From the cell containing the given text, extract its center point as [x, y] coordinate. 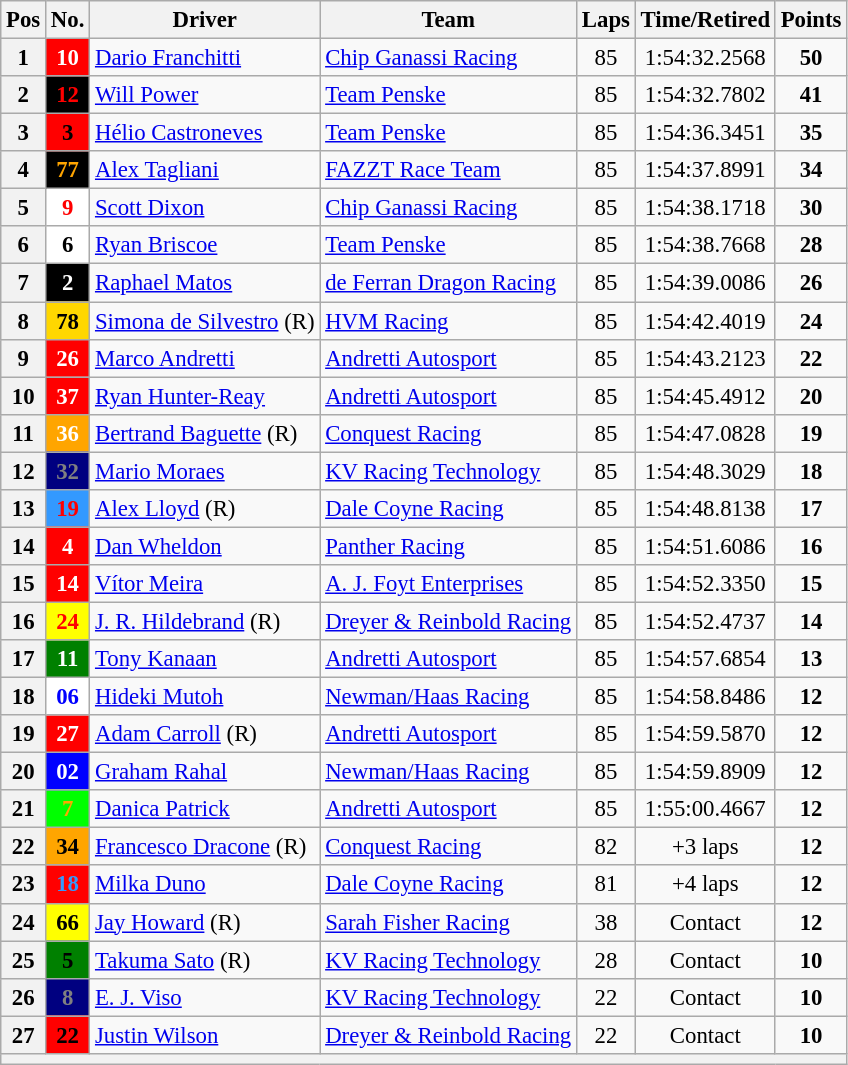
38 [606, 922]
HVM Racing [448, 321]
Danica Patrick [205, 809]
FAZZT Race Team [448, 170]
30 [810, 208]
Simona de Silvestro (R) [205, 321]
1:54:59.5870 [705, 734]
1:54:59.8909 [705, 772]
1:54:36.3451 [705, 133]
82 [606, 847]
1:54:57.6854 [705, 659]
+4 laps [705, 885]
1:54:45.4912 [705, 396]
77 [68, 170]
Laps [606, 20]
1:54:52.3350 [705, 584]
J. R. Hildebrand (R) [205, 621]
1:55:00.4667 [705, 809]
Vítor Meira [205, 584]
1 [24, 58]
Sarah Fisher Racing [448, 922]
Points [810, 20]
1:54:58.8486 [705, 697]
Driver [205, 20]
Adam Carroll (R) [205, 734]
No. [68, 20]
Hélio Castroneves [205, 133]
Alex Tagliani [205, 170]
Alex Lloyd (R) [205, 509]
Pos [24, 20]
1:54:37.8991 [705, 170]
Will Power [205, 95]
Dario Franchitti [205, 58]
Bertrand Baguette (R) [205, 433]
de Ferran Dragon Racing [448, 283]
06 [68, 697]
1:54:43.2123 [705, 358]
Marco Andretti [205, 358]
Takuma Sato (R) [205, 960]
+3 laps [705, 847]
Team [448, 20]
Raphael Matos [205, 283]
81 [606, 885]
A. J. Foyt Enterprises [448, 584]
1:54:42.4019 [705, 321]
66 [68, 922]
Jay Howard (R) [205, 922]
02 [68, 772]
1:54:32.7802 [705, 95]
23 [24, 885]
Francesco Dracone (R) [205, 847]
Ryan Briscoe [205, 245]
1:54:38.1718 [705, 208]
Mario Moraes [205, 471]
41 [810, 95]
Dan Wheldon [205, 546]
37 [68, 396]
Milka Duno [205, 885]
1:54:32.2568 [705, 58]
36 [68, 433]
1:54:51.6086 [705, 546]
1:54:38.7668 [705, 245]
Justin Wilson [205, 1035]
Ryan Hunter-Reay [205, 396]
Graham Rahal [205, 772]
1:54:47.0828 [705, 433]
1:54:39.0086 [705, 283]
25 [24, 960]
35 [810, 133]
78 [68, 321]
Hideki Mutoh [205, 697]
1:54:48.3029 [705, 471]
21 [24, 809]
1:54:52.4737 [705, 621]
50 [810, 58]
1:54:48.8138 [705, 509]
Tony Kanaan [205, 659]
E. J. Viso [205, 997]
Scott Dixon [205, 208]
Panther Racing [448, 546]
32 [68, 471]
Time/Retired [705, 20]
